Identify which cell holds the provided text, then report its (x, y) central coordinate. 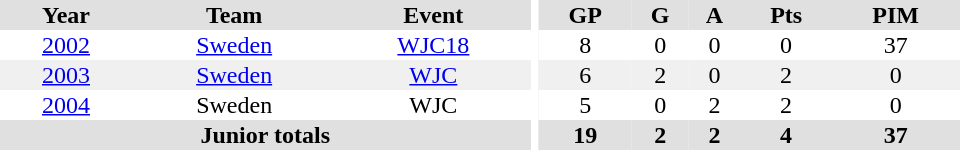
2003 (66, 75)
6 (585, 75)
A (714, 15)
2004 (66, 105)
Event (433, 15)
Team (234, 15)
4 (786, 135)
GP (585, 15)
Pts (786, 15)
Junior totals (265, 135)
2002 (66, 45)
PIM (896, 15)
Year (66, 15)
G (660, 15)
5 (585, 105)
19 (585, 135)
8 (585, 45)
WJC18 (433, 45)
